Return (x, y) of the center of cell containing provided text 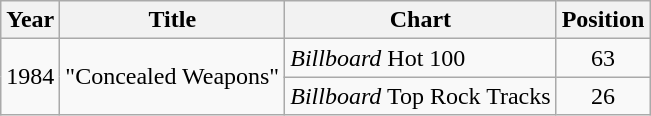
26 (603, 96)
Billboard Hot 100 (420, 58)
63 (603, 58)
Year (30, 20)
"Concealed Weapons" (172, 77)
Chart (420, 20)
Position (603, 20)
1984 (30, 77)
Title (172, 20)
Billboard Top Rock Tracks (420, 96)
